Output the [X, Y] coordinate of the center of the cell containing the given text.  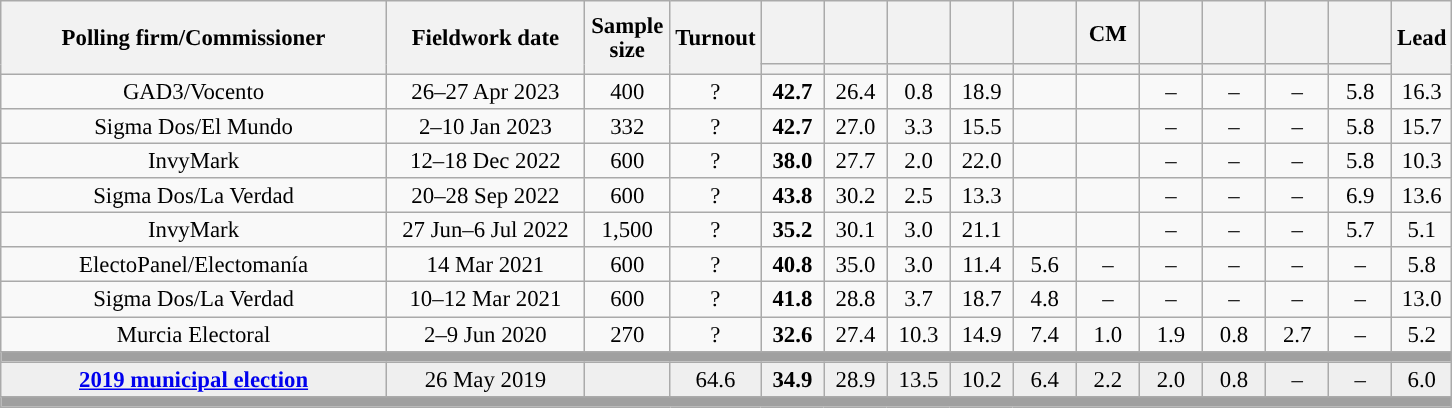
27.0 [856, 126]
35.0 [856, 266]
Turnout [716, 38]
4.8 [1044, 300]
12–18 Dec 2022 [485, 162]
6.0 [1422, 380]
27.4 [856, 334]
20–28 Sep 2022 [485, 196]
11.4 [982, 266]
400 [627, 92]
21.1 [982, 230]
7.4 [1044, 334]
15.5 [982, 126]
64.6 [716, 380]
5.1 [1422, 230]
15.7 [1422, 126]
18.9 [982, 92]
3.7 [918, 300]
14 Mar 2021 [485, 266]
ElectoPanel/Electomanía [194, 266]
40.8 [792, 266]
41.8 [792, 300]
2–9 Jun 2020 [485, 334]
2019 municipal election [194, 380]
5.7 [1360, 230]
18.7 [982, 300]
27.7 [856, 162]
5.6 [1044, 266]
2–10 Jan 2023 [485, 126]
GAD3/Vocento [194, 92]
Murcia Electoral [194, 334]
2.5 [918, 196]
332 [627, 126]
1.0 [1108, 334]
CM [1108, 32]
26.4 [856, 92]
28.9 [856, 380]
13.6 [1422, 196]
30.1 [856, 230]
13.5 [918, 380]
34.9 [792, 380]
32.6 [792, 334]
43.8 [792, 196]
30.2 [856, 196]
3.3 [918, 126]
27 Jun–6 Jul 2022 [485, 230]
13.0 [1422, 300]
1,500 [627, 230]
28.8 [856, 300]
10–12 Mar 2021 [485, 300]
38.0 [792, 162]
14.9 [982, 334]
Lead [1422, 38]
2.7 [1298, 334]
2.2 [1108, 380]
16.3 [1422, 92]
Polling firm/Commissioner [194, 38]
22.0 [982, 162]
26–27 Apr 2023 [485, 92]
1.9 [1170, 334]
26 May 2019 [485, 380]
Sample size [627, 38]
10.2 [982, 380]
5.2 [1422, 334]
35.2 [792, 230]
13.3 [982, 196]
6.4 [1044, 380]
Fieldwork date [485, 38]
Sigma Dos/El Mundo [194, 126]
6.9 [1360, 196]
270 [627, 334]
